Scan for the cell matching the given text and deliver its (x, y) coordinate at center. 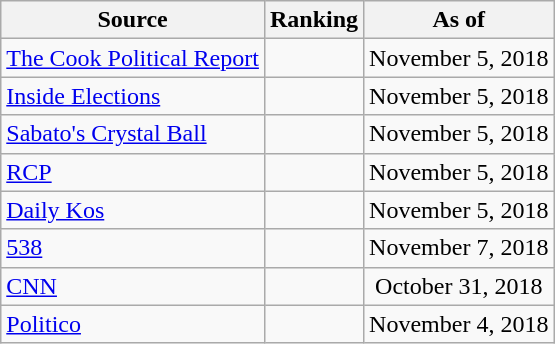
Ranking (314, 20)
CNN (133, 286)
RCP (133, 172)
Inside Elections (133, 96)
Sabato's Crystal Ball (133, 134)
As of (459, 20)
November 7, 2018 (459, 248)
Politico (133, 324)
Source (133, 20)
538 (133, 248)
October 31, 2018 (459, 286)
The Cook Political Report (133, 58)
Daily Kos (133, 210)
November 4, 2018 (459, 324)
